Search for the cell housing the specified text and yield its [x, y] center coordinate. 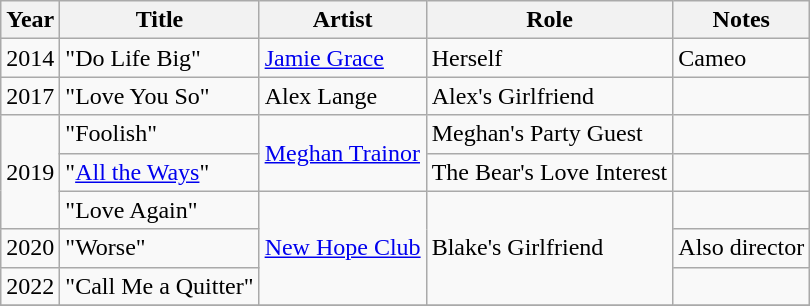
"Do Life Big" [160, 58]
Notes [742, 20]
Artist [342, 20]
Meghan Trainor [342, 153]
"Call Me a Quitter" [160, 286]
The Bear's Love Interest [550, 172]
Jamie Grace [342, 58]
Alex Lange [342, 96]
Alex's Girlfriend [550, 96]
"All the Ways" [160, 172]
2020 [30, 248]
Year [30, 20]
"Foolish" [160, 134]
"Worse" [160, 248]
2022 [30, 286]
Blake's Girlfriend [550, 248]
New Hope Club [342, 248]
Meghan's Party Guest [550, 134]
Cameo [742, 58]
2014 [30, 58]
Role [550, 20]
"Love Again" [160, 210]
2017 [30, 96]
Herself [550, 58]
Title [160, 20]
"Love You So" [160, 96]
Also director [742, 248]
2019 [30, 172]
